Provide the (x, y) coordinate of the cell's center where the given text is located.  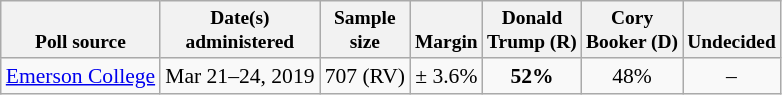
– (732, 76)
Emerson College (80, 76)
Mar 21–24, 2019 (240, 76)
Samplesize (366, 30)
52% (532, 76)
± 3.6% (446, 76)
DonaldTrump (R) (532, 30)
Margin (446, 30)
Date(s)administered (240, 30)
707 (RV) (366, 76)
CoryBooker (D) (632, 30)
Poll source (80, 30)
48% (632, 76)
Undecided (732, 30)
